Find where the given text appears and provide that cell's center as (X, Y) coordinate. 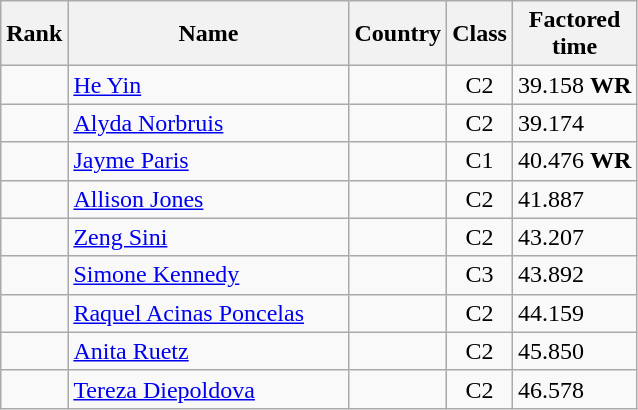
Raquel Acinas Poncelas (208, 313)
Jayme Paris (208, 161)
44.159 (574, 313)
Rank (34, 34)
Name (208, 34)
45.850 (574, 351)
41.887 (574, 199)
39.174 (574, 123)
C3 (480, 275)
46.578 (574, 389)
Class (480, 34)
Country (398, 34)
Zeng Sini (208, 237)
43.892 (574, 275)
Factoredtime (574, 34)
Allison Jones (208, 199)
Simone Kennedy (208, 275)
43.207 (574, 237)
He Yin (208, 85)
C1 (480, 161)
39.158 WR (574, 85)
Anita Ruetz (208, 351)
Alyda Norbruis (208, 123)
40.476 WR (574, 161)
Tereza Diepoldova (208, 389)
